Capture the cell that displays the provided text and extract its (x, y) central coordinate. 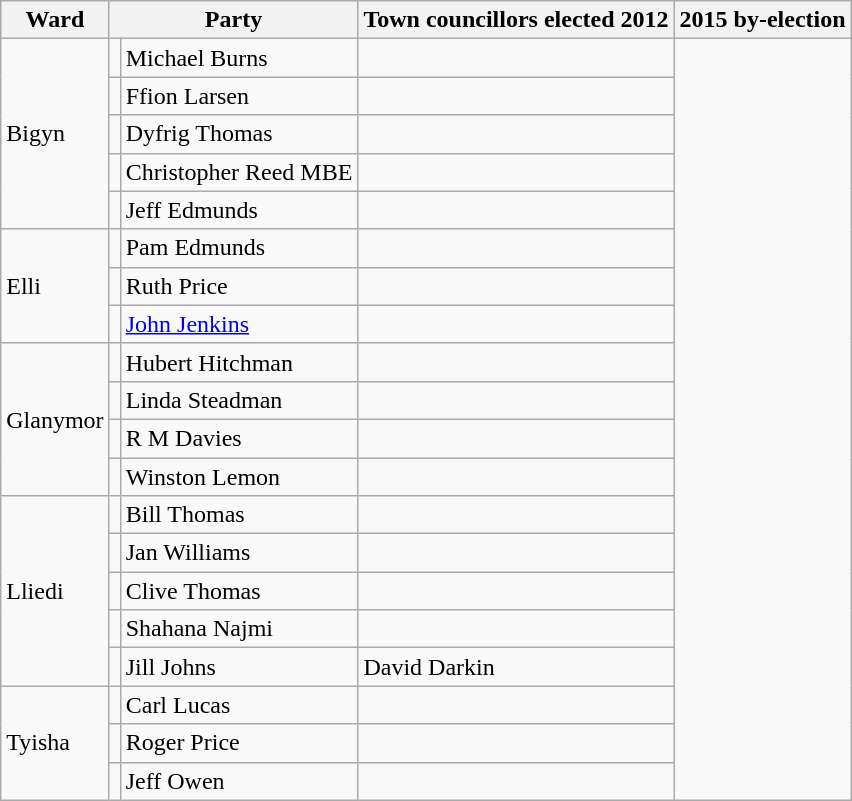
Jan Williams (239, 553)
Elli (55, 286)
Linda Steadman (239, 400)
Glanymor (55, 419)
Ward (55, 20)
Clive Thomas (239, 591)
Dyfrig Thomas (239, 134)
Lliedi (55, 591)
Christopher Reed MBE (239, 172)
Carl Lucas (239, 705)
Hubert Hitchman (239, 362)
Shahana Najmi (239, 629)
Jill Johns (239, 667)
Bigyn (55, 134)
Bill Thomas (239, 515)
Pam Edmunds (239, 248)
Ffion Larsen (239, 96)
Tyisha (55, 743)
Ruth Price (239, 286)
Party (234, 20)
R M Davies (239, 438)
David Darkin (516, 667)
Michael Burns (239, 58)
John Jenkins (239, 324)
Roger Price (239, 743)
Winston Lemon (239, 477)
Jeff Edmunds (239, 210)
Town councillors elected 2012 (516, 20)
2015 by-election (762, 20)
Jeff Owen (239, 781)
